For the text-containing cell, return its midpoint in (X, Y) coordinate format. 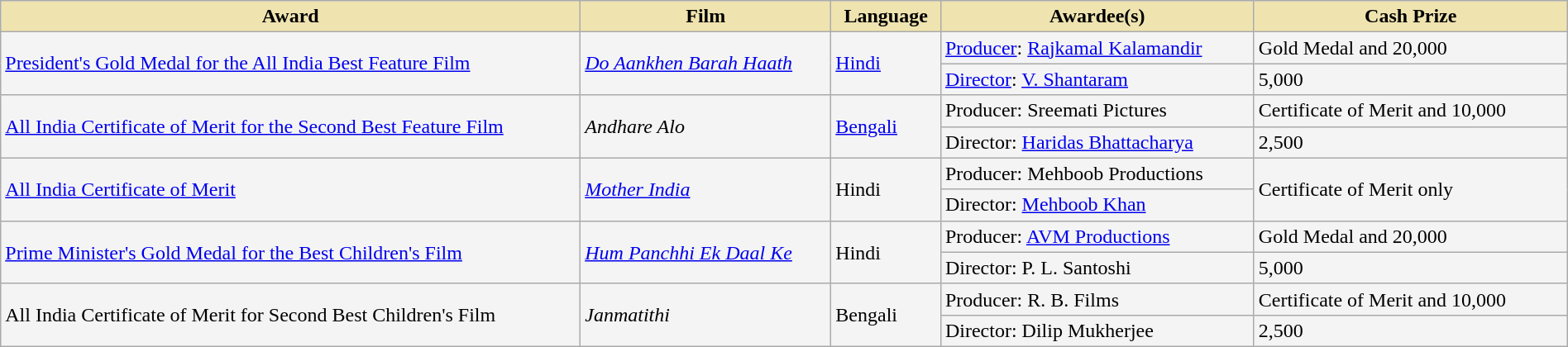
All India Certificate of Merit (291, 189)
Producer: Sreemati Pictures (1097, 111)
President's Gold Medal for the All India Best Feature Film (291, 64)
Director: P. L. Santoshi (1097, 268)
Director: Haridas Bhattacharya (1097, 142)
Director: V. Shantaram (1097, 79)
All India Certificate of Merit for the Second Best Feature Film (291, 126)
Producer: R. B. Films (1097, 299)
Producer: Mehboob Productions (1097, 173)
All India Certificate of Merit for Second Best Children's Film (291, 315)
Mother India (706, 189)
Producer: Rajkamal Kalamandir (1097, 48)
Hum Panchhi Ek Daal Ke (706, 252)
Do Aankhen Barah Haath (706, 64)
Film (706, 17)
Language (887, 17)
Janmatithi (706, 315)
Prime Minister's Gold Medal for the Best Children's Film (291, 252)
Cash Prize (1411, 17)
Certificate of Merit only (1411, 189)
Award (291, 17)
Andhare Alo (706, 126)
Director: Dilip Mukherjee (1097, 330)
Producer: AVM Productions (1097, 236)
Director: Mehboob Khan (1097, 205)
Awardee(s) (1097, 17)
